Extract the [X, Y] coordinate from the center of the cell holding the provided text.  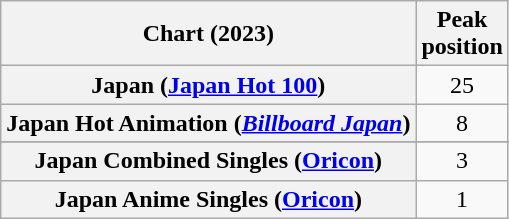
8 [462, 123]
Japan (Japan Hot 100) [208, 85]
Japan Hot Animation (Billboard Japan) [208, 123]
Chart (2023) [208, 34]
3 [462, 161]
Japan Combined Singles (Oricon) [208, 161]
25 [462, 85]
Japan Anime Singles (Oricon) [208, 199]
Peakposition [462, 34]
1 [462, 199]
